Find where the given text appears and provide that cell's center as [x, y] coordinate. 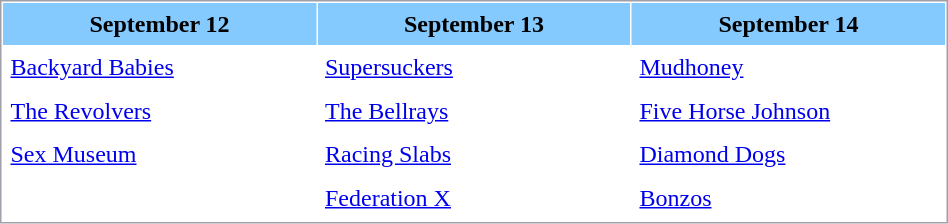
The Bellrays [474, 111]
Federation X [474, 198]
Backyard Babies [160, 67]
September 12 [160, 24]
The Revolvers [160, 111]
Diamond Dogs [788, 155]
Bonzos [788, 198]
Mudhoney [788, 67]
Racing Slabs [474, 155]
Five Horse Johnson [788, 111]
Supersuckers [474, 67]
Sex Museum [160, 155]
September 13 [474, 24]
September 14 [788, 24]
